Find where the given text appears and provide that cell's center as (X, Y) coordinate. 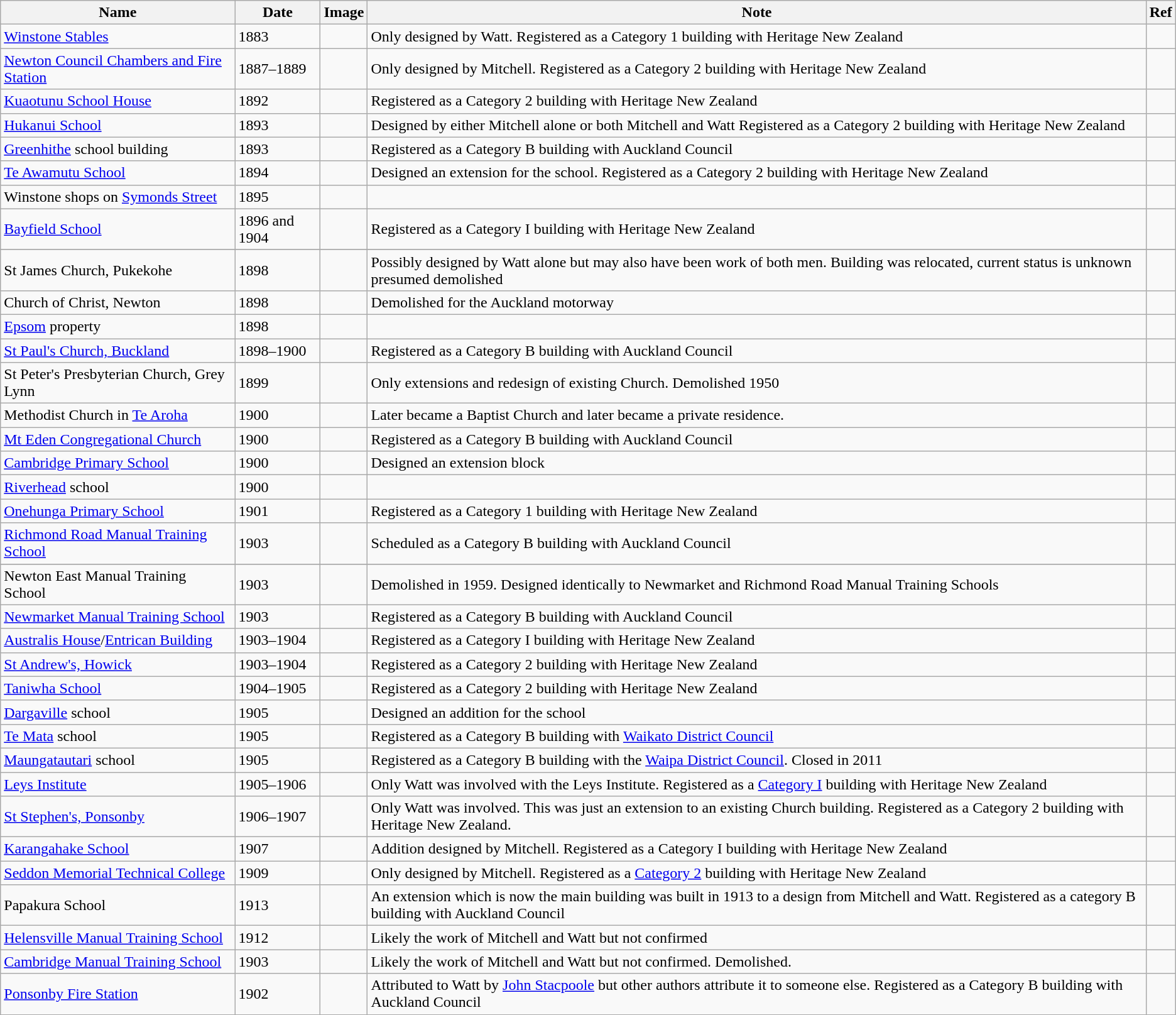
Helensville Manual Training School (118, 938)
1896 and 1904 (278, 229)
Epsom property (118, 326)
Church of Christ, Newton (118, 302)
1913 (278, 905)
Cambridge Primary School (118, 463)
Likely the work of Mitchell and Watt but not confirmed (756, 938)
Dargaville school (118, 712)
Te Awamutu School (118, 173)
Later became a Baptist Church and later became a private residence. (756, 415)
Only Watt was involved with the Leys Institute. Registered as a Category I building with Heritage New Zealand (756, 784)
Winstone Stables (118, 36)
St Paul's Church, Buckland (118, 350)
Seddon Memorial Technical College (118, 873)
Onehunga Primary School (118, 511)
Designed an extension for the school. Registered as a Category 2 building with Heritage New Zealand (756, 173)
Bayfield School (118, 229)
Registered as a Category B building with Waikato District Council (756, 736)
Richmond Road Manual Training School (118, 543)
Leys Institute (118, 784)
1905–1906 (278, 784)
Newton Council Chambers and Fire Station (118, 69)
1909 (278, 873)
St Stephen's, Ponsonby (118, 817)
Possibly designed by Watt alone but may also have been work of both men. Building was relocated, current status is unknown presumed demolished (756, 270)
St Peter's Presbyterian Church, Grey Lynn (118, 383)
Designed an addition for the school (756, 712)
1892 (278, 101)
Mt Eden Congregational Church (118, 439)
Ref (1161, 13)
Methodist Church in Te Aroha (118, 415)
1894 (278, 173)
Papakura School (118, 905)
1887–1889 (278, 69)
Scheduled as a Category B building with Auckland Council (756, 543)
Taniwha School (118, 688)
Designed by either Mitchell alone or both Mitchell and Watt Registered as a Category 2 building with Heritage New Zealand (756, 125)
Hukanui School (118, 125)
Maungatautari school (118, 760)
1907 (278, 849)
Greenhithe school building (118, 149)
Te Mata school (118, 736)
Image (344, 13)
Demolished for the Auckland motorway (756, 302)
Winstone shops on Symonds Street (118, 197)
Date (278, 13)
Registered as a Category 1 building with Heritage New Zealand (756, 511)
Karangahake School (118, 849)
Newton East Manual Training School (118, 584)
Only extensions and redesign of existing Church. Demolished 1950 (756, 383)
Cambridge Manual Training School (118, 962)
Attributed to Watt by John Stacpoole but other authors attribute it to someone else. Registered as a Category B building with Auckland Council (756, 994)
1904–1905 (278, 688)
1901 (278, 511)
Newmarket Manual Training School (118, 617)
Only designed by Watt. Registered as a Category 1 building with Heritage New Zealand (756, 36)
1902 (278, 994)
Likely the work of Mitchell and Watt but not confirmed. Demolished. (756, 962)
1899 (278, 383)
1898–1900 (278, 350)
Ponsonby Fire Station (118, 994)
Note (756, 13)
Australis House/Entrican Building (118, 640)
1912 (278, 938)
1906–1907 (278, 817)
Registered as a Category B building with the Waipa District Council. Closed in 2011 (756, 760)
St Andrew's, Howick (118, 664)
Kuaotunu School House (118, 101)
St James Church, Pukekohe (118, 270)
Only Watt was involved. This was just an extension to an existing Church building. Registered as a Category 2 building with Heritage New Zealand. (756, 817)
1895 (278, 197)
Name (118, 13)
Demolished in 1959. Designed identically to Newmarket and Richmond Road Manual Training Schools (756, 584)
Riverhead school (118, 487)
Addition designed by Mitchell. Registered as a Category I building with Heritage New Zealand (756, 849)
Designed an extension block (756, 463)
1883 (278, 36)
